Return (X, Y) of the center of cell containing provided text 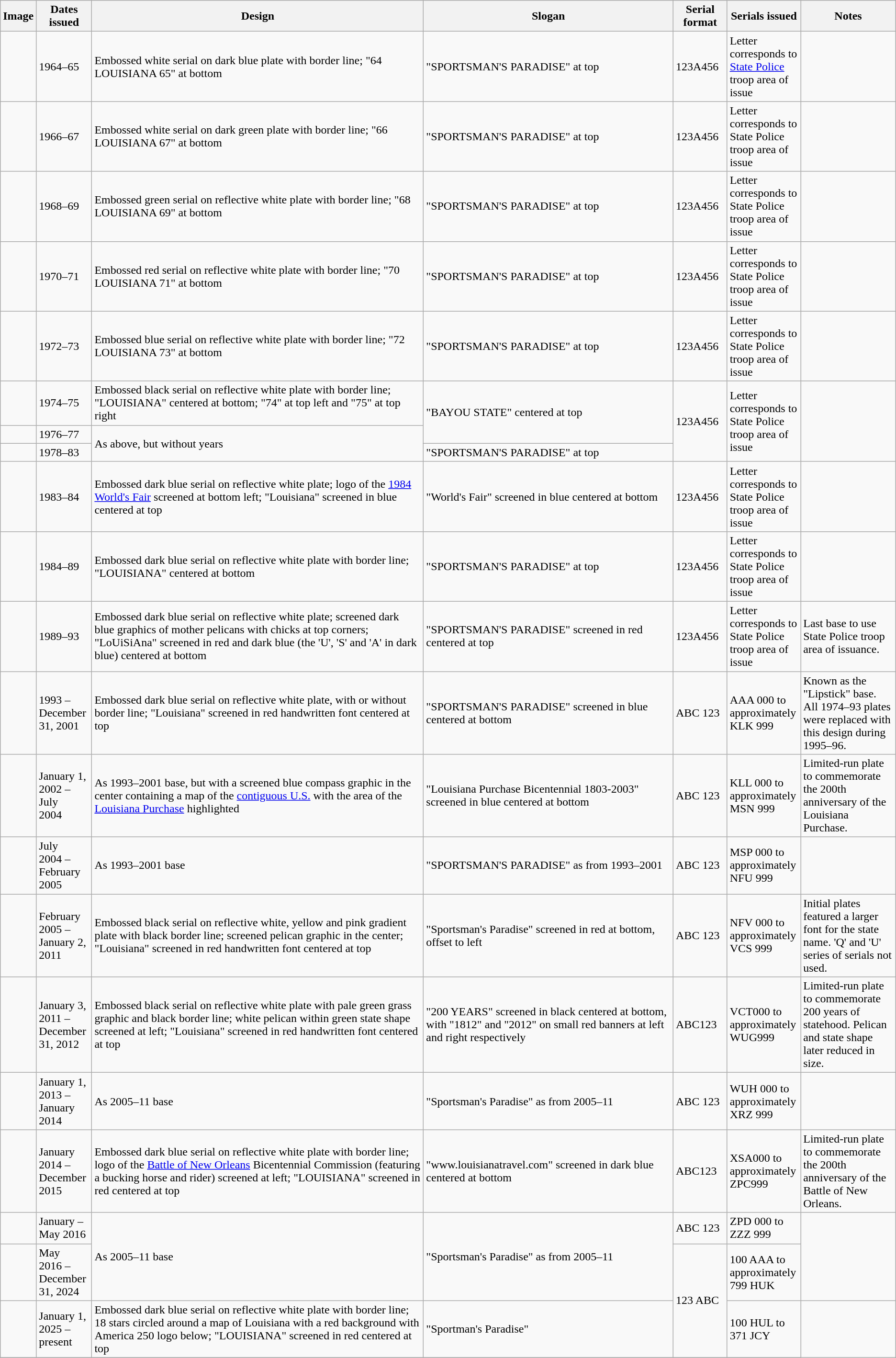
As above, but without years (258, 443)
"200 YEARS" screened in black centered at bottom, with "1812" and "2012" on small red banners at left and right respectively (549, 1025)
"SPORTSMAN'S PARADISE" as from 1993–2001 (549, 865)
123 ABC (701, 1301)
As 1993–2001 base (258, 865)
1964–65 (64, 67)
Embossed red serial on reflective white plate with border line; "70 LOUISIANA 71" at bottom (258, 276)
Slogan (549, 16)
100 HUL to 371 JCY (764, 1329)
"www.louisianatravel.com" screened in dark blue centered at bottom (549, 1171)
January 1, 2013 – January 2014 (64, 1101)
AAA 000 to approximately KLK 999 (764, 712)
1976–77 (64, 434)
Serial format (701, 16)
January 1, 2002 – July2004 (64, 796)
"Sportsman's Paradise" screened in red at bottom, offset to left (549, 935)
XSA000 to approximately ZPC999 (764, 1171)
July 2004 – February 2005 (64, 865)
Known as the "Lipstick" base. All 1974–93 plates were replaced with this design during 1995–96. (848, 712)
"World's Fair" screened in blue centered at bottom (549, 496)
1974–75 (64, 403)
1966–67 (64, 136)
1983–84 (64, 496)
"BAYOU STATE" centered at top (549, 412)
February 2005 – January 2, 2011 (64, 935)
VCT000 to approximately WUG999 (764, 1025)
100 AAA to approximately 799 HUK (764, 1272)
1968–69 (64, 206)
Embossed white serial on dark green plate with border line; "66 LOUISIANA 67" at bottom (258, 136)
"SPORTSMAN'S PARADISE" screened in red centered at top (549, 636)
ZPD 000 to ZZZ 999 (764, 1228)
1972–73 (64, 346)
Notes (848, 16)
1984–89 (64, 566)
January 2014 – December 2015 (64, 1171)
"Louisiana Purchase Bicentennial 1803-2003" screened in blue centered at bottom (549, 796)
Serials issued (764, 16)
January 3, 2011 – December 31, 2012 (64, 1025)
1978–83 (64, 452)
Embossed blue serial on reflective white plate with border line; "72 LOUISIANA 73" at bottom (258, 346)
1989–93 (64, 636)
Embossed black serial on reflective white plate with border line; "LOUISIANA" centered at bottom; "74" at top left and "75" at top right (258, 403)
Design (258, 16)
"Sportman's Paradise" (549, 1329)
KLL 000 to approximately MSN 999 (764, 796)
January 1, 2025 – present (64, 1329)
January – May 2016 (64, 1228)
Last base to use State Police troop area of issuance. (848, 636)
NFV 000 to approximately VCS 999 (764, 935)
1970–71 (64, 276)
Image (18, 16)
"SPORTSMAN'S PARADISE" screened in blue centered at bottom (549, 712)
Dates issued (64, 16)
Limited-run plate to commemorate the 200th anniversary of the Battle of New Orleans. (848, 1171)
Limited-run plate to commemorate the 200th anniversary of the Louisiana Purchase. (848, 796)
May 2016 – December 31, 2024 (64, 1272)
Embossed white serial on dark blue plate with border line; "64 LOUISIANA 65" at bottom (258, 67)
1993 – December 31, 2001 (64, 712)
Embossed green serial on reflective white plate with border line; "68 LOUISIANA 69" at bottom (258, 206)
Limited-run plate to commemorate 200 years of statehood. Pelican and state shape later reduced in size. (848, 1025)
WUH 000 to approximately XRZ 999 (764, 1101)
MSP 000 to approximately NFU 999 (764, 865)
Embossed dark blue serial on reflective white plate, with or without border line; "Louisiana" screened in red handwritten font centered at top (258, 712)
Initial plates featured a larger font for the state name. 'Q' and 'U' series of serials not used. (848, 935)
Embossed dark blue serial on reflective white plate with border line; "LOUISIANA" centered at bottom (258, 566)
